Return the (x, y) coordinate for the center point of the cell that contains the specified text.  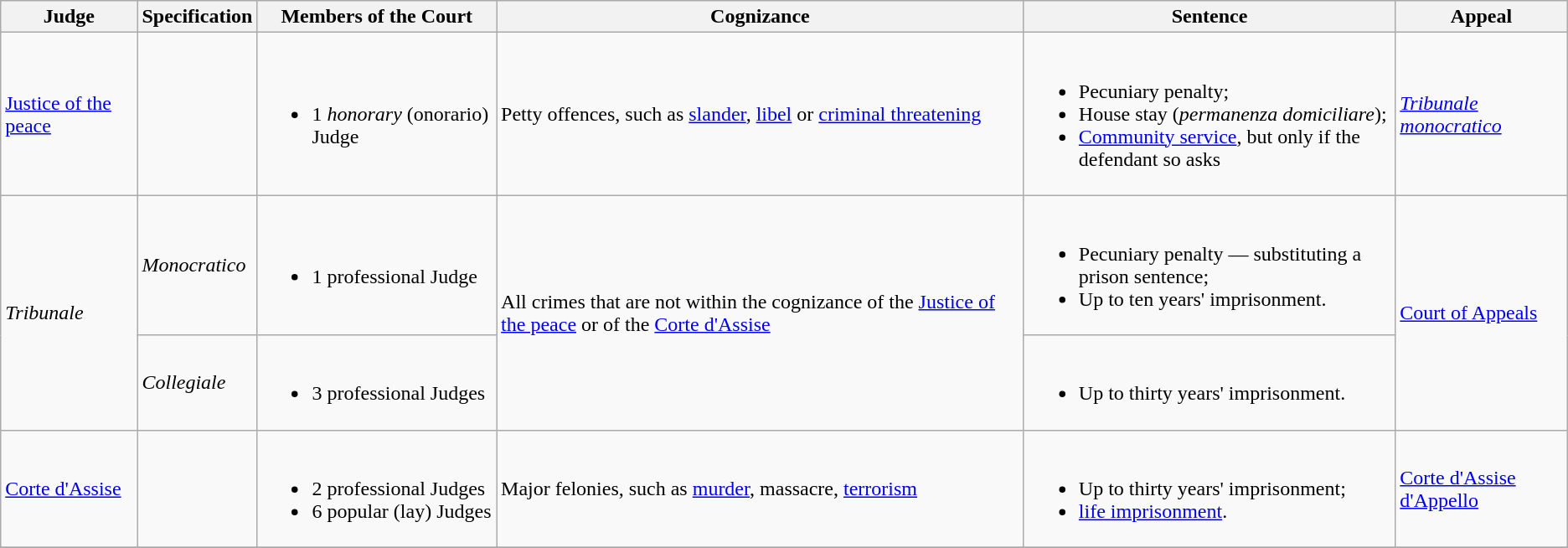
Tribunale monocratico (1481, 114)
Corte d'Assise d'Appello (1481, 489)
Up to thirty years' imprisonment. (1210, 382)
All crimes that are not within the cognizance of the Justice of the peace or of the Corte d'Assise (761, 313)
Court of Appeals (1481, 313)
Members of the Court (377, 17)
Major felonies, such as murder, massacre, terrorism (761, 489)
1 honorary (onorario) Judge (377, 114)
Corte d'Assise (69, 489)
Cognizance (761, 17)
Up to thirty years' imprisonment;life imprisonment. (1210, 489)
Pecuniary penalty — substituting a prison sentence;Up to ten years' imprisonment. (1210, 265)
Sentence (1210, 17)
Appeal (1481, 17)
3 professional Judges (377, 382)
Tribunale (69, 313)
2 professional Judges6 popular (lay) Judges (377, 489)
Judge (69, 17)
Monocratico (198, 265)
Collegiale (198, 382)
Specification (198, 17)
Pecuniary penalty;House stay (permanenza domiciliare);Community service, but only if the defendant so asks (1210, 114)
Justice of the peace (69, 114)
1 professional Judge (377, 265)
Petty offences, such as slander, libel or criminal threatening (761, 114)
